Scan for the cell matching the given text and deliver its (x, y) coordinate at center. 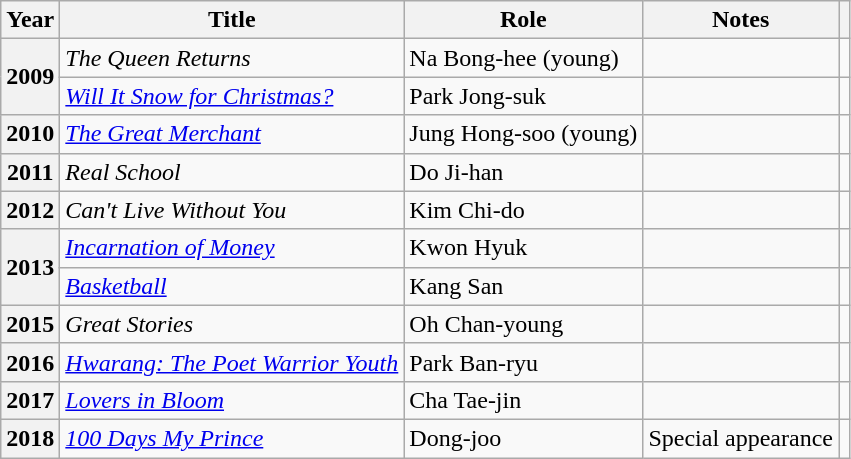
2015 (30, 324)
2016 (30, 362)
The Great Merchant (232, 134)
2009 (30, 77)
2013 (30, 267)
Kim Chi-do (524, 210)
2010 (30, 134)
Hwarang: The Poet Warrior Youth (232, 362)
Special appearance (741, 438)
The Queen Returns (232, 58)
100 Days My Prince (232, 438)
Kwon Hyuk (524, 248)
Can't Live Without You (232, 210)
2018 (30, 438)
Park Jong-suk (524, 96)
Park Ban-ryu (524, 362)
Do Ji-han (524, 172)
2012 (30, 210)
Basketball (232, 286)
Role (524, 20)
Kang San (524, 286)
Notes (741, 20)
Incarnation of Money (232, 248)
Cha Tae-jin (524, 400)
Year (30, 20)
Oh Chan-young (524, 324)
Dong-joo (524, 438)
Na Bong-hee (young) (524, 58)
2011 (30, 172)
Lovers in Bloom (232, 400)
Great Stories (232, 324)
2017 (30, 400)
Will It Snow for Christmas? (232, 96)
Jung Hong-soo (young) (524, 134)
Real School (232, 172)
Title (232, 20)
